Determine the [x, y] coordinate at the center of the cell enclosing the given text.  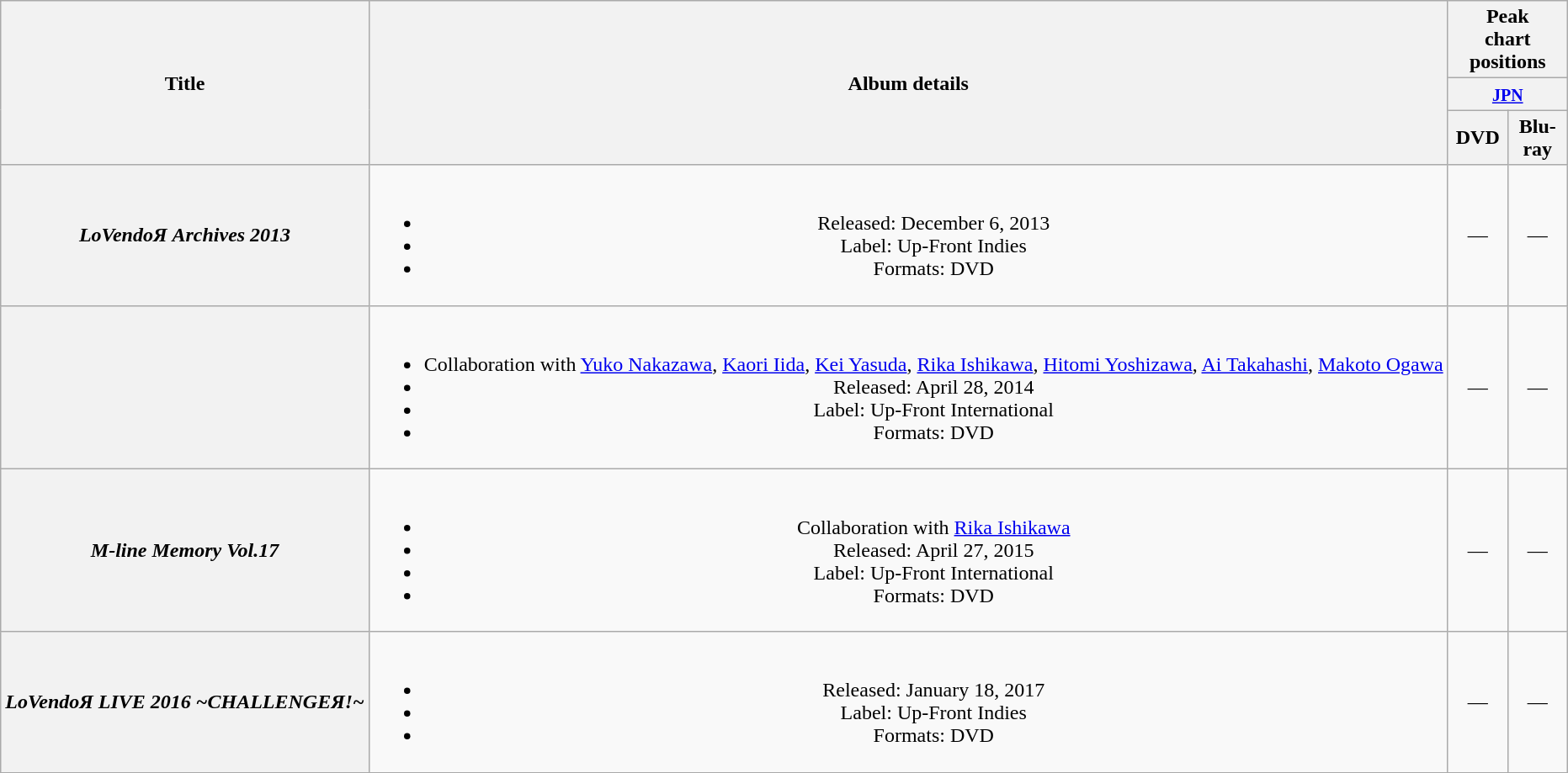
Blu-ray [1537, 138]
DVD [1478, 138]
JPN [1507, 94]
Released: January 18, 2017 Label: Up-Front IndiesFormats: DVD [908, 702]
Album details [908, 82]
M-line Memory Vol.17 [185, 550]
LoVendoЯ LIVE 2016 ~CHALLENGEЯ!~ [185, 702]
LoVendoЯ Archives 2013 [185, 236]
Released: December 6, 2013Label: Up-Front IndiesFormats: DVD [908, 236]
Collaboration with Rika IshikawaReleased: April 27, 2015 Label: Up-Front InternationalFormats: DVD [908, 550]
Peak chart positions [1507, 40]
Title [185, 82]
